Find where the given text appears and provide that cell's center as (X, Y) coordinate. 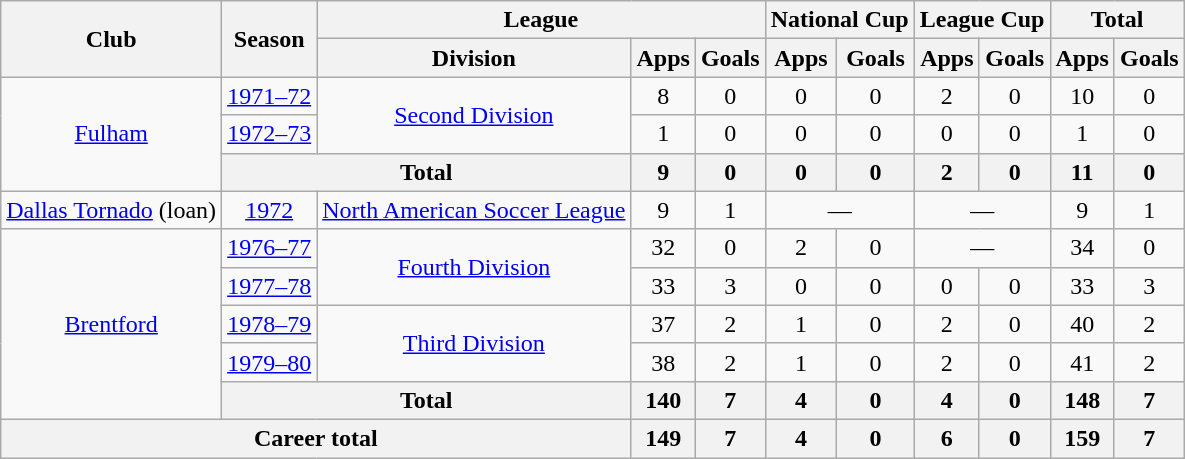
1978–79 (270, 324)
11 (1082, 172)
148 (1082, 400)
North American Soccer League (474, 210)
32 (663, 248)
1979–80 (270, 362)
Brentford (112, 324)
League (541, 20)
159 (1082, 438)
1972–73 (270, 134)
Season (270, 39)
Second Division (474, 115)
40 (1082, 324)
Career total (316, 438)
41 (1082, 362)
1977–78 (270, 286)
140 (663, 400)
Fulham (112, 134)
Division (474, 58)
Third Division (474, 343)
Fourth Division (474, 267)
National Cup (840, 20)
37 (663, 324)
6 (946, 438)
1971–72 (270, 96)
149 (663, 438)
8 (663, 96)
1976–77 (270, 248)
Dallas Tornado (loan) (112, 210)
38 (663, 362)
1972 (270, 210)
10 (1082, 96)
Club (112, 39)
League Cup (982, 20)
34 (1082, 248)
